Determine the [X, Y] coordinate at the center of the cell enclosing the given text.  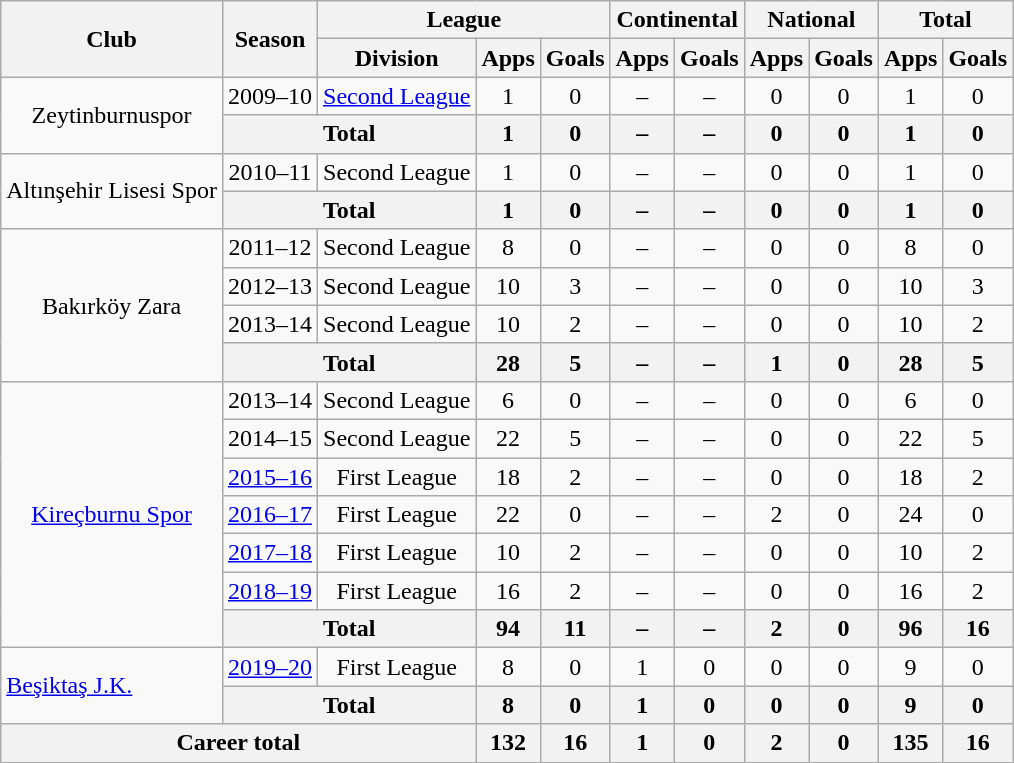
League [464, 20]
132 [508, 743]
Continental [677, 20]
Club [112, 39]
135 [910, 743]
2009–10 [270, 96]
Season [270, 39]
Bakırköy Zara [112, 305]
24 [910, 515]
11 [575, 629]
94 [508, 629]
Kireçburnu Spor [112, 514]
Beşiktaş J.K. [112, 686]
Altınşehir Lisesi Spor [112, 191]
2017–18 [270, 553]
Career total [238, 743]
2012–13 [270, 286]
Division [397, 58]
2011–12 [270, 248]
2016–17 [270, 515]
2019–20 [270, 667]
Zeytinburnuspor [112, 115]
2014–15 [270, 438]
2018–19 [270, 591]
National [811, 20]
2015–16 [270, 477]
2010–11 [270, 172]
96 [910, 629]
